Extract the [X, Y] coordinate from the center of the cell holding the provided text.  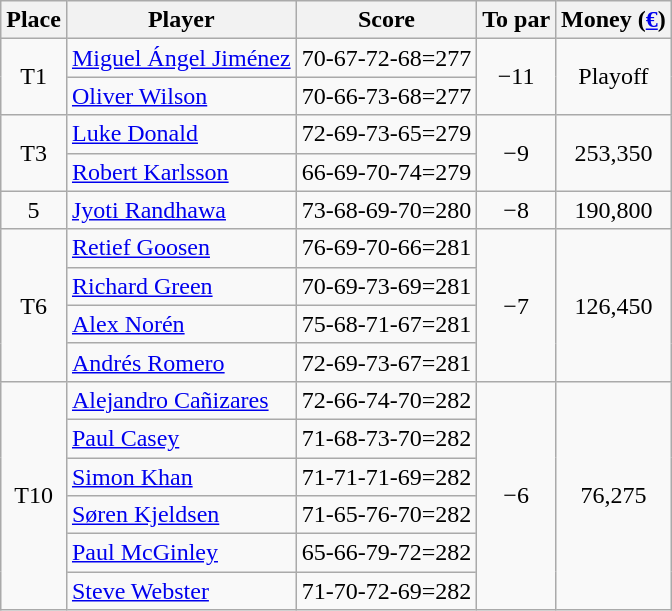
190,800 [614, 210]
Playoff [614, 77]
Søren Kjeldsen [181, 515]
71-68-73-70=282 [386, 438]
71-70-72-69=282 [386, 591]
Retief Goosen [181, 248]
Alejandro Cañizares [181, 400]
−6 [516, 495]
T10 [34, 495]
Andrés Romero [181, 362]
T6 [34, 305]
76-69-70-66=281 [386, 248]
−9 [516, 153]
Paul Casey [181, 438]
T3 [34, 153]
Luke Donald [181, 134]
Oliver Wilson [181, 96]
Jyoti Randhawa [181, 210]
70-67-72-68=277 [386, 58]
Robert Karlsson [181, 172]
Richard Green [181, 286]
Alex Norén [181, 324]
Money (€) [614, 20]
Simon Khan [181, 477]
72-66-74-70=282 [386, 400]
−7 [516, 305]
Score [386, 20]
72-69-73-67=281 [386, 362]
70-66-73-68=277 [386, 96]
71-71-71-69=282 [386, 477]
253,350 [614, 153]
To par [516, 20]
73-68-69-70=280 [386, 210]
Miguel Ángel Jiménez [181, 58]
65-66-79-72=282 [386, 553]
71-65-76-70=282 [386, 515]
Paul McGinley [181, 553]
Player [181, 20]
−11 [516, 77]
Steve Webster [181, 591]
−8 [516, 210]
5 [34, 210]
126,450 [614, 305]
72-69-73-65=279 [386, 134]
76,275 [614, 495]
75-68-71-67=281 [386, 324]
70-69-73-69=281 [386, 286]
T1 [34, 77]
Place [34, 20]
66-69-70-74=279 [386, 172]
